Provide the (x, y) coordinate of the cell's center where the given text is located.  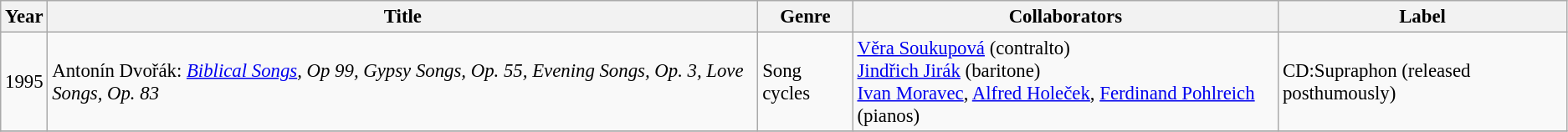
1995 (24, 82)
Title (403, 17)
Genre (805, 17)
Antonín Dvořák: Biblical Songs, Op 99, Gypsy Songs, Op. 55, Evening Songs, Op. 3, Love Songs, Op. 83 (403, 82)
CD:Supraphon (released posthumously) (1422, 82)
Věra Soukupová (contralto)Jindřich Jirák (baritone)Ivan Moravec, Alfred Holeček, Ferdinand Pohlreich (pianos) (1065, 82)
Year (24, 17)
Song cycles (805, 82)
Label (1422, 17)
Collaborators (1065, 17)
